Provide the (X, Y) coordinate of the cell's center where the given text is located.  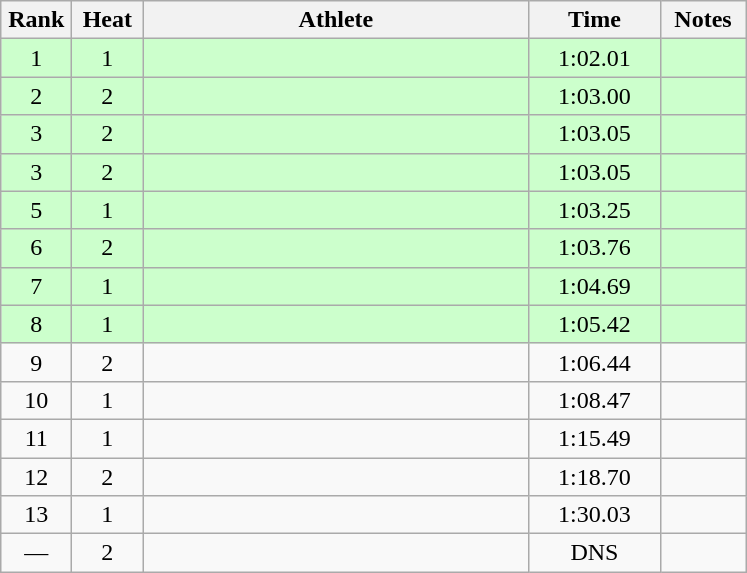
6 (36, 248)
1:04.69 (594, 286)
12 (36, 477)
1:30.03 (594, 515)
1:15.49 (594, 438)
8 (36, 324)
13 (36, 515)
1:02.01 (594, 58)
10 (36, 400)
1:03.76 (594, 248)
1:18.70 (594, 477)
Athlete (336, 20)
— (36, 553)
5 (36, 210)
1:06.44 (594, 362)
Time (594, 20)
1:03.00 (594, 96)
1:08.47 (594, 400)
Heat (108, 20)
9 (36, 362)
DNS (594, 553)
11 (36, 438)
1:05.42 (594, 324)
1:03.25 (594, 210)
Notes (703, 20)
7 (36, 286)
Rank (36, 20)
